Return [x, y] of the center of cell containing provided text 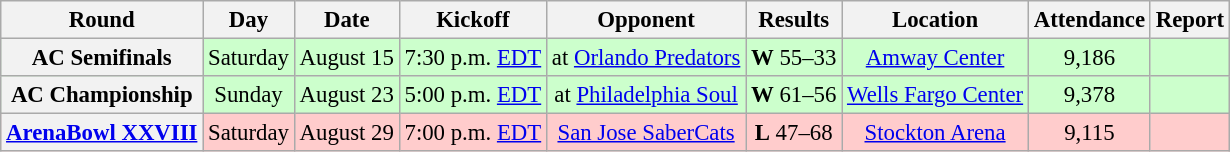
Kickoff [472, 20]
at Orlando Predators [646, 58]
Wells Fargo Center [936, 95]
L 47–68 [794, 133]
at Philadelphia Soul [646, 95]
AC Semifinals [102, 58]
Round [102, 20]
Attendance [1089, 20]
Location [936, 20]
Report [1190, 20]
9,186 [1089, 58]
AC Championship [102, 95]
Amway Center [936, 58]
Sunday [249, 95]
7:30 p.m. EDT [472, 58]
August 23 [346, 95]
7:00 p.m. EDT [472, 133]
August 29 [346, 133]
Opponent [646, 20]
W 55–33 [794, 58]
5:00 p.m. EDT [472, 95]
9,378 [1089, 95]
Results [794, 20]
Day [249, 20]
W 61–56 [794, 95]
San Jose SaberCats [646, 133]
Date [346, 20]
Stockton Arena [936, 133]
9,115 [1089, 133]
August 15 [346, 58]
ArenaBowl XXVIII [102, 133]
